From the cell containing the given text, extract its center point as [X, Y] coordinate. 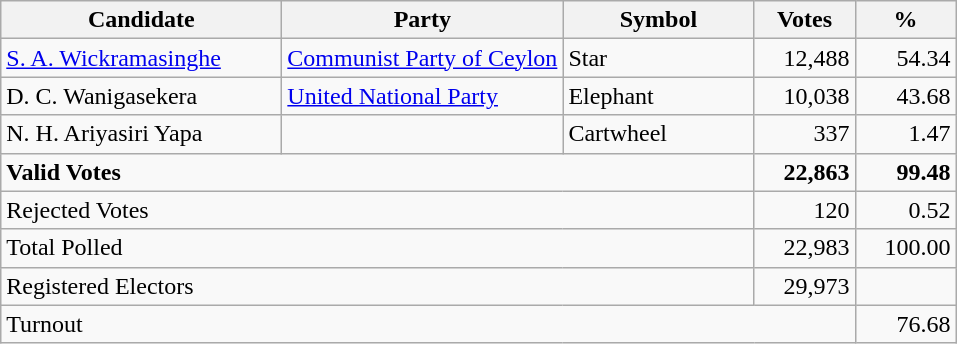
Symbol [658, 20]
Rejected Votes [378, 210]
1.47 [906, 134]
% [906, 20]
Votes [804, 20]
76.68 [906, 324]
Elephant [658, 96]
54.34 [906, 58]
S. A. Wickramasinghe [142, 58]
22,863 [804, 172]
Communist Party of Ceylon [422, 58]
99.48 [906, 172]
337 [804, 134]
Total Polled [378, 248]
Turnout [428, 324]
12,488 [804, 58]
Candidate [142, 20]
N. H. Ariyasiri Yapa [142, 134]
43.68 [906, 96]
Cartwheel [658, 134]
Valid Votes [378, 172]
Party [422, 20]
United National Party [422, 96]
100.00 [906, 248]
Registered Electors [378, 286]
0.52 [906, 210]
120 [804, 210]
22,983 [804, 248]
29,973 [804, 286]
Star [658, 58]
D. C. Wanigasekera [142, 96]
10,038 [804, 96]
